Provide the [x, y] coordinate of the cell's center where the given text is located.  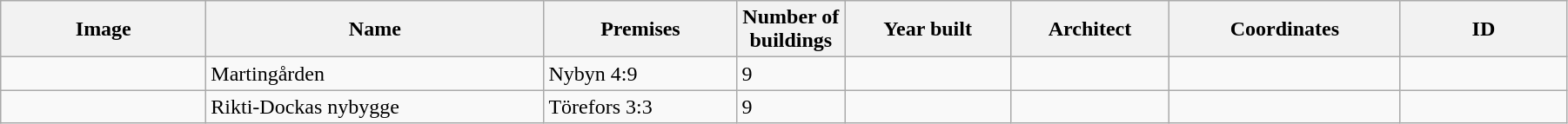
Martingården [375, 74]
ID [1483, 29]
Image [104, 29]
Nybyn 4:9 [640, 74]
Törefors 3:3 [640, 107]
Rikti-Dockas nybygge [375, 107]
Premises [640, 29]
Year built [928, 29]
Coordinates [1284, 29]
Architect [1090, 29]
Name [375, 29]
Number ofbuildings [791, 29]
